Extract the [x, y] coordinate from the center of the cell holding the provided text.  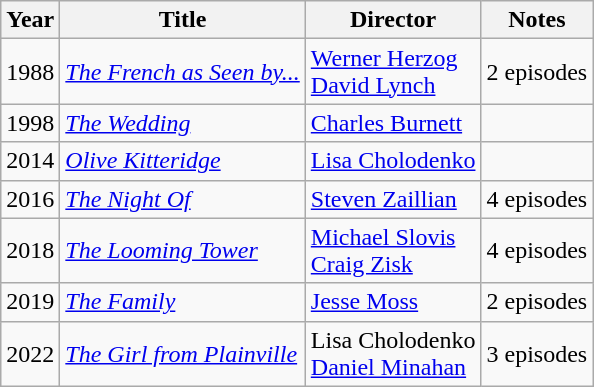
The Girl from Plainville [182, 354]
1988 [30, 72]
The Night Of [182, 199]
Notes [537, 20]
Title [182, 20]
Jesse Moss [393, 302]
The Family [182, 302]
Werner HerzogDavid Lynch [393, 72]
Lisa CholodenkoDaniel Minahan [393, 354]
2014 [30, 161]
The Wedding [182, 123]
The Looming Tower [182, 250]
2019 [30, 302]
Steven Zaillian [393, 199]
Charles Burnett [393, 123]
Michael SlovisCraig Zisk [393, 250]
1998 [30, 123]
The French as Seen by... [182, 72]
Director [393, 20]
Olive Kitteridge [182, 161]
2022 [30, 354]
Lisa Cholodenko [393, 161]
3 episodes [537, 354]
2018 [30, 250]
Year [30, 20]
2016 [30, 199]
